From the cell containing the given text, extract its center point as (x, y) coordinate. 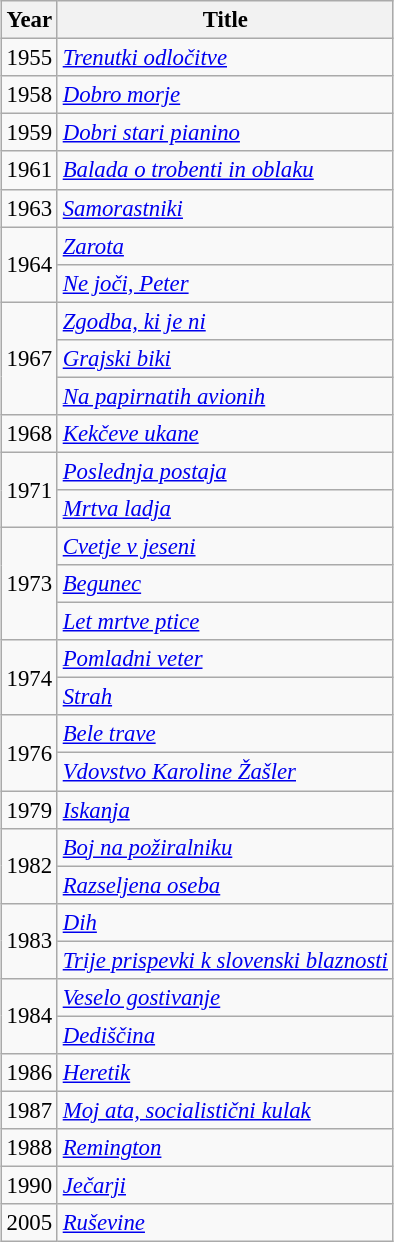
Grajski biki (225, 358)
Mrtva ladja (225, 509)
Zgodba, ki je ni (225, 321)
Year (29, 20)
1971 (29, 490)
Balada o trobenti in oblaku (225, 170)
Heretik (225, 1073)
Begunec (225, 584)
Iskanja (225, 809)
Vdovstvo Karoline Žašler (225, 772)
Trenutki odločitve (225, 58)
Samorastniki (225, 208)
1982 (29, 866)
1984 (29, 1016)
Dobro morje (225, 95)
Ruševine (225, 1223)
Boj na požiralniku (225, 847)
1983 (29, 940)
1974 (29, 678)
Kekčeve ukane (225, 434)
Ne joči, Peter (225, 283)
Bele trave (225, 734)
Let mrtve ptice (225, 622)
Remington (225, 1148)
Moj ata, socialistični kulak (225, 1110)
1959 (29, 133)
Pomladni veter (225, 659)
Veselo gostivanje (225, 997)
Poslednja postaja (225, 471)
Dobri stari pianino (225, 133)
1979 (29, 809)
Na papirnatih avionih (225, 396)
1976 (29, 752)
Dediščina (225, 1035)
2005 (29, 1223)
Title (225, 20)
Ječarji (225, 1185)
Cvetje v jeseni (225, 546)
1963 (29, 208)
Trije prispevki k slovenski blaznosti (225, 960)
1987 (29, 1110)
1958 (29, 95)
1955 (29, 58)
Strah (225, 697)
Razseljena oseba (225, 885)
1964 (29, 264)
1986 (29, 1073)
1967 (29, 358)
1961 (29, 170)
Dih (225, 922)
1973 (29, 584)
1988 (29, 1148)
1968 (29, 434)
1990 (29, 1185)
Zarota (225, 246)
